For the text-containing cell, return its midpoint in [X, Y] coordinate format. 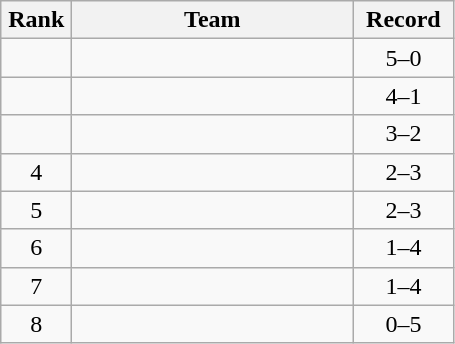
Record [404, 20]
3–2 [404, 134]
6 [36, 248]
5–0 [404, 58]
4–1 [404, 96]
0–5 [404, 324]
8 [36, 324]
5 [36, 210]
4 [36, 172]
Team [212, 20]
Rank [36, 20]
7 [36, 286]
